Search for the cell housing the specified text and yield its (x, y) center coordinate. 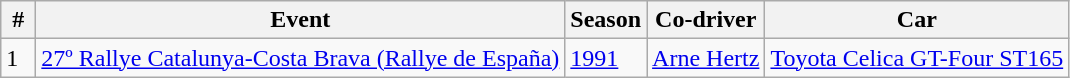
1 (18, 58)
Co-driver (706, 20)
Event (300, 20)
Season (606, 20)
1991 (606, 58)
27º Rallye Catalunya-Costa Brava (Rallye de España) (300, 58)
Car (917, 20)
# (18, 20)
Toyota Celica GT-Four ST165 (917, 58)
Arne Hertz (706, 58)
